Output the (X, Y) coordinate of the center of the cell containing the given text.  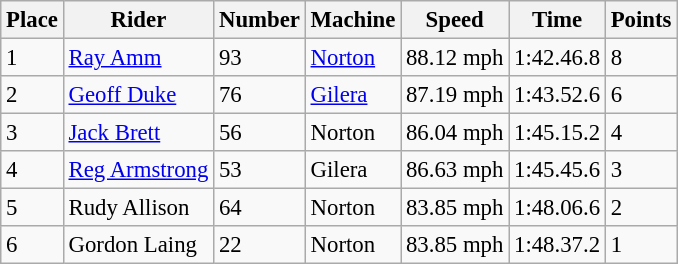
87.19 mph (455, 95)
Points (640, 20)
1:45.15.2 (558, 133)
Rider (138, 20)
Machine (352, 20)
5 (32, 208)
64 (260, 208)
22 (260, 245)
1:42.46.8 (558, 58)
Rudy Allison (138, 208)
Jack Brett (138, 133)
1:48.06.6 (558, 208)
88.12 mph (455, 58)
86.63 mph (455, 170)
Place (32, 20)
56 (260, 133)
Geoff Duke (138, 95)
1:48.37.2 (558, 245)
86.04 mph (455, 133)
Time (558, 20)
1:43.52.6 (558, 95)
Number (260, 20)
Reg Armstrong (138, 170)
Ray Amm (138, 58)
53 (260, 170)
8 (640, 58)
1:45.45.6 (558, 170)
Speed (455, 20)
76 (260, 95)
93 (260, 58)
Gordon Laing (138, 245)
